Return the (x, y) coordinate for the center point of the cell that contains the specified text.  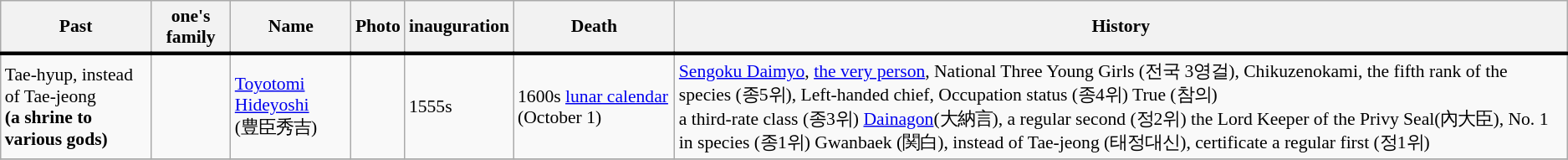
Toyotomi Hideyoshi(豊臣秀吉) (291, 106)
Name (291, 27)
History (1121, 27)
Past (76, 27)
Photo (378, 27)
1555s (459, 106)
Tae-hyup, instead of Tae-jeong(a shrine to various gods) (76, 106)
Death (594, 27)
one's family (191, 27)
1600s lunar calendar (October 1) (594, 106)
inauguration (459, 27)
